Identify which cell holds the provided text, then report its (x, y) central coordinate. 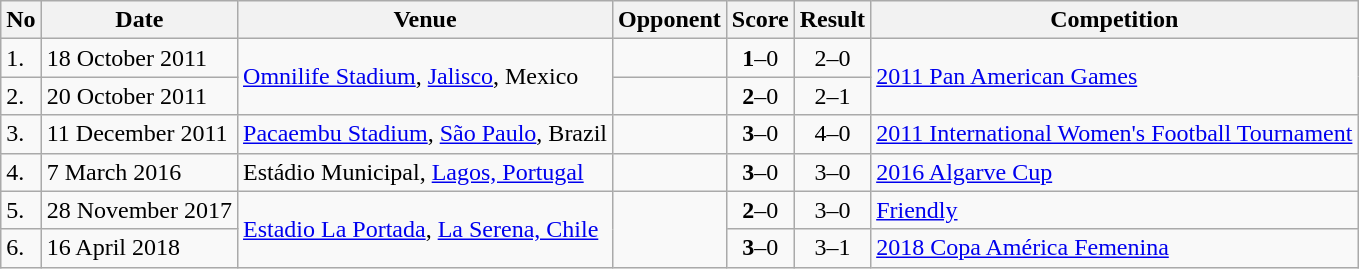
16 April 2018 (139, 248)
2018 Copa América Femenina (1114, 248)
4–0 (832, 134)
2011 International Women's Football Tournament (1114, 134)
18 October 2011 (139, 58)
Venue (426, 20)
Pacaembu Stadium, São Paulo, Brazil (426, 134)
Result (832, 20)
2011 Pan American Games (1114, 77)
2016 Algarve Cup (1114, 172)
Omnilife Stadium, Jalisco, Mexico (426, 77)
Date (139, 20)
5. (21, 210)
28 November 2017 (139, 210)
2–1 (832, 96)
Estadio La Portada, La Serena, Chile (426, 229)
1. (21, 58)
2. (21, 96)
3–1 (832, 248)
Estádio Municipal, Lagos, Portugal (426, 172)
11 December 2011 (139, 134)
4. (21, 172)
Competition (1114, 20)
1–0 (760, 58)
No (21, 20)
6. (21, 248)
7 March 2016 (139, 172)
3. (21, 134)
20 October 2011 (139, 96)
Opponent (670, 20)
Score (760, 20)
Friendly (1114, 210)
